Identify which cell holds the provided text, then report its (x, y) central coordinate. 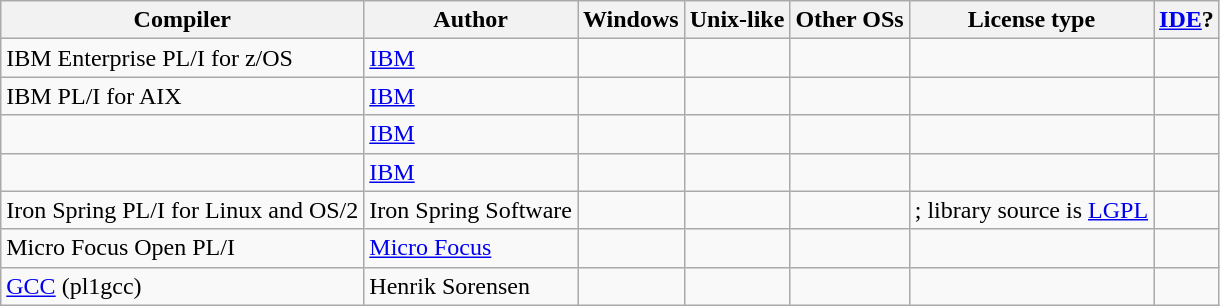
License type (1031, 20)
IBM Enterprise PL/I for z/OS (182, 58)
; library source is LGPL (1031, 210)
Iron Spring Software (471, 210)
GCC (pl1gcc) (182, 286)
Iron Spring PL/I for Linux and OS/2 (182, 210)
Micro Focus (471, 248)
Windows (632, 20)
IDE? (1187, 20)
Compiler (182, 20)
IBM PL/I for AIX (182, 96)
Author (471, 20)
Other OSs (850, 20)
Unix-like (737, 20)
Micro Focus Open PL/I (182, 248)
Henrik Sorensen (471, 286)
